Search for the cell housing the specified text and yield its (X, Y) center coordinate. 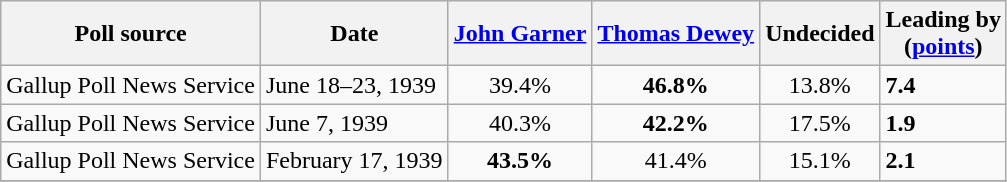
Undecided (820, 34)
46.8% (676, 85)
2.1 (943, 161)
39.4% (520, 85)
43.5% (520, 161)
Thomas Dewey (676, 34)
15.1% (820, 161)
John Garner (520, 34)
February 17, 1939 (354, 161)
42.2% (676, 123)
41.4% (676, 161)
13.8% (820, 85)
40.3% (520, 123)
Leading by(points) (943, 34)
Poll source (131, 34)
17.5% (820, 123)
June 7, 1939 (354, 123)
Date (354, 34)
7.4 (943, 85)
June 18–23, 1939 (354, 85)
1.9 (943, 123)
